Search for the cell housing the specified text and yield its [X, Y] center coordinate. 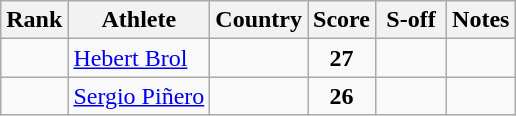
Score [342, 20]
Hebert Brol [139, 58]
Country [259, 20]
S-off [410, 20]
Athlete [139, 20]
Sergio Piñero [139, 96]
26 [342, 96]
Notes [481, 20]
27 [342, 58]
Rank [34, 20]
